Find where the given text appears and provide that cell's center as (x, y) coordinate. 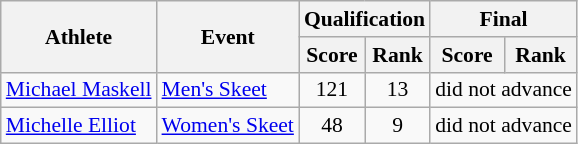
Qualification (364, 19)
Michael Maskell (79, 90)
121 (332, 90)
9 (398, 126)
Women's Skeet (228, 126)
13 (398, 90)
Men's Skeet (228, 90)
48 (332, 126)
Final (504, 19)
Athlete (79, 36)
Event (228, 36)
Michelle Elliot (79, 126)
